Locate the cell with the specified text and output its (x, y) center coordinate. 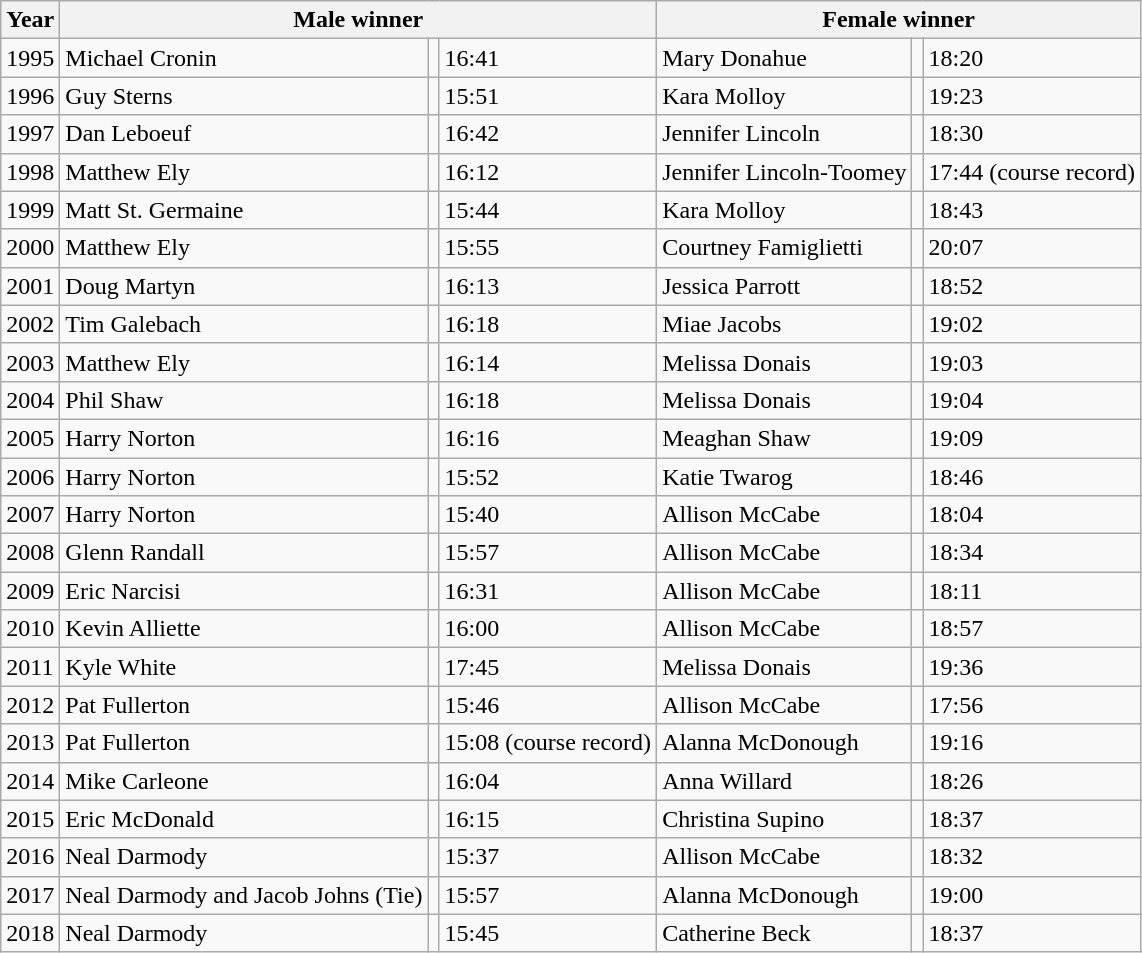
15:45 (548, 933)
2014 (30, 781)
Katie Twarog (784, 477)
1998 (30, 172)
Mike Carleone (244, 781)
Kevin Alliette (244, 629)
Glenn Randall (244, 553)
15:40 (548, 515)
16:13 (548, 286)
18:34 (1032, 553)
15:44 (548, 210)
18:04 (1032, 515)
19:09 (1032, 438)
20:07 (1032, 248)
Male winner (358, 20)
2010 (30, 629)
2000 (30, 248)
Tim Galebach (244, 324)
17:56 (1032, 705)
16:00 (548, 629)
Matt St. Germaine (244, 210)
2012 (30, 705)
2009 (30, 591)
18:32 (1032, 857)
1999 (30, 210)
15:55 (548, 248)
2018 (30, 933)
2007 (30, 515)
2003 (30, 362)
18:26 (1032, 781)
15:51 (548, 96)
2015 (30, 819)
1996 (30, 96)
Dan Leboeuf (244, 134)
2017 (30, 895)
Kyle White (244, 667)
Eric Narcisi (244, 591)
19:00 (1032, 895)
Christina Supino (784, 819)
Meaghan Shaw (784, 438)
17:44 (course record) (1032, 172)
2001 (30, 286)
Jennifer Lincoln-Toomey (784, 172)
18:11 (1032, 591)
19:23 (1032, 96)
2005 (30, 438)
Michael Cronin (244, 58)
Jessica Parrott (784, 286)
17:45 (548, 667)
18:30 (1032, 134)
19:02 (1032, 324)
16:42 (548, 134)
19:03 (1032, 362)
Jennifer Lincoln (784, 134)
19:36 (1032, 667)
Guy Sterns (244, 96)
2016 (30, 857)
18:20 (1032, 58)
2004 (30, 400)
Year (30, 20)
Phil Shaw (244, 400)
16:31 (548, 591)
2011 (30, 667)
16:12 (548, 172)
16:14 (548, 362)
18:52 (1032, 286)
18:57 (1032, 629)
19:16 (1032, 743)
Neal Darmody and Jacob Johns (Tie) (244, 895)
16:15 (548, 819)
15:52 (548, 477)
Anna Willard (784, 781)
18:43 (1032, 210)
Doug Martyn (244, 286)
2006 (30, 477)
19:04 (1032, 400)
Mary Donahue (784, 58)
18:46 (1032, 477)
15:37 (548, 857)
16:16 (548, 438)
Eric McDonald (244, 819)
16:41 (548, 58)
16:04 (548, 781)
1995 (30, 58)
15:46 (548, 705)
Catherine Beck (784, 933)
Miae Jacobs (784, 324)
1997 (30, 134)
2013 (30, 743)
Female winner (899, 20)
2008 (30, 553)
Courtney Famiglietti (784, 248)
15:08 (course record) (548, 743)
2002 (30, 324)
